Capture the cell that displays the provided text and extract its (X, Y) central coordinate. 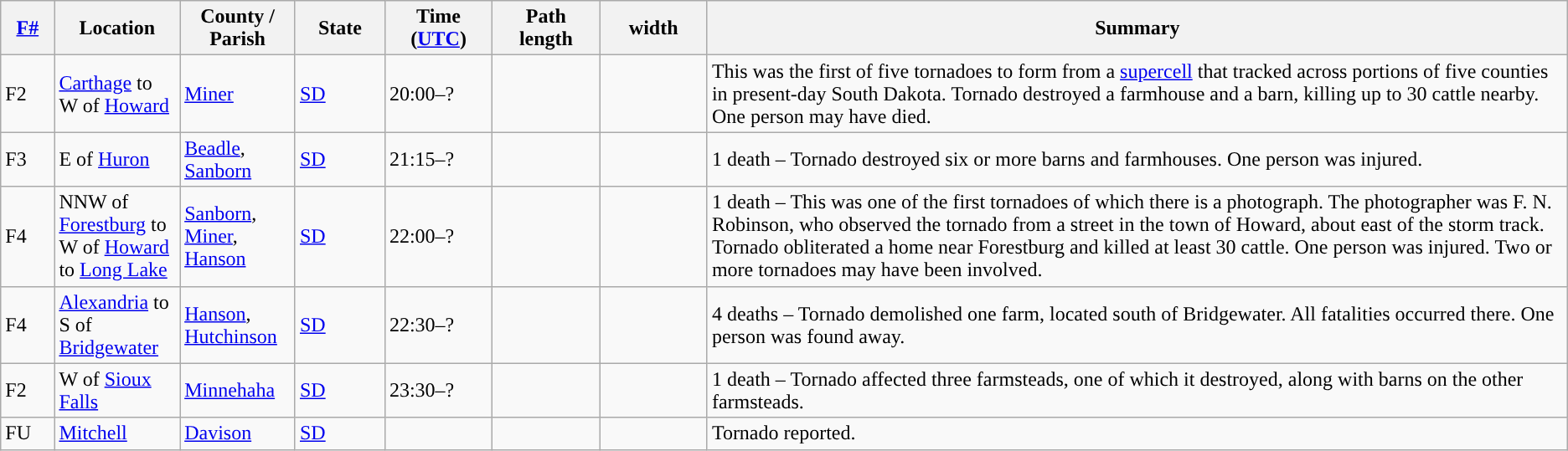
Beadle, Sanborn (238, 159)
23:30–? (438, 390)
F3 (28, 159)
Sanborn, Miner, Hanson (238, 236)
NNW of Forestburg to W of Howard to Long Lake (117, 236)
Minnehaha (238, 390)
State (340, 28)
Tornado reported. (1137, 433)
20:00–? (438, 94)
22:00–? (438, 236)
Hanson, Hutchinson (238, 325)
width (653, 28)
Miner (238, 94)
1 death – Tornado destroyed six or more barns and farmhouses. One person was injured. (1137, 159)
Alexandria to S of Bridgewater (117, 325)
FU (28, 433)
Time (UTC) (438, 28)
W of Sioux Falls (117, 390)
County / Parish (238, 28)
Path length (546, 28)
Davison (238, 433)
1 death – Tornado affected three farmsteads, one of which it destroyed, along with barns on the other farmsteads. (1137, 390)
21:15–? (438, 159)
Carthage to W of Howard (117, 94)
Mitchell (117, 433)
F# (28, 28)
4 deaths – Tornado demolished one farm, located south of Bridgewater. All fatalities occurred there. One person was found away. (1137, 325)
22:30–? (438, 325)
Location (117, 28)
Summary (1137, 28)
E of Huron (117, 159)
